Locate the cell with the specified text and output its [x, y] center coordinate. 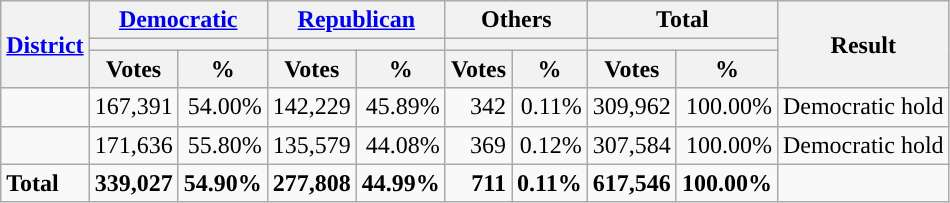
167,391 [134, 107]
142,229 [312, 107]
Republican [356, 20]
369 [478, 145]
711 [478, 183]
44.99% [400, 183]
District [45, 44]
54.00% [222, 107]
55.80% [222, 145]
339,027 [134, 183]
Democratic [178, 20]
135,579 [312, 145]
0.12% [550, 145]
617,546 [632, 183]
342 [478, 107]
54.90% [222, 183]
45.89% [400, 107]
Result [863, 44]
Others [516, 20]
307,584 [632, 145]
171,636 [134, 145]
309,962 [632, 107]
277,808 [312, 183]
44.08% [400, 145]
